Extract the (X, Y) coordinate from the center of the cell holding the provided text.  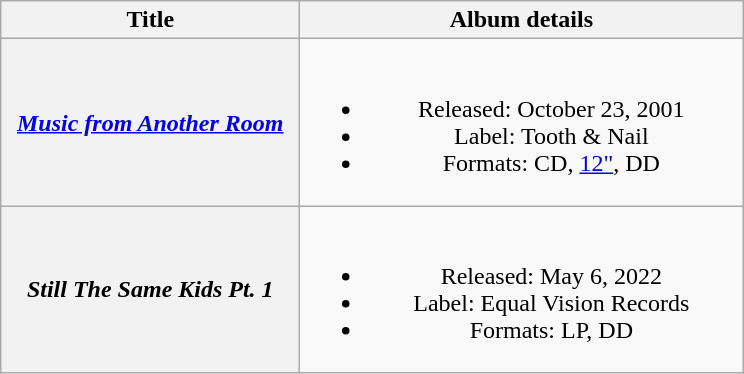
Album details (522, 20)
Released: October 23, 2001 Label: Tooth & NailFormats: CD, 12", DD (522, 122)
Released: May 6, 2022 Label: Equal Vision RecordsFormats: LP, DD (522, 290)
Title (150, 20)
Still The Same Kids Pt. 1 (150, 290)
Music from Another Room (150, 122)
